From the cell containing the given text, extract its center point as [X, Y] coordinate. 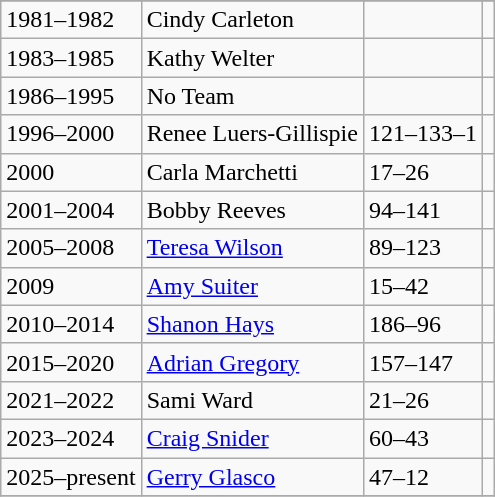
89–123 [422, 248]
47–12 [422, 477]
2023–2024 [71, 438]
1983–1985 [71, 58]
17–26 [422, 172]
Renee Luers-Gillispie [252, 134]
Teresa Wilson [252, 248]
2001–2004 [71, 210]
Bobby Reeves [252, 210]
2000 [71, 172]
94–141 [422, 210]
Craig Snider [252, 438]
1981–1982 [71, 20]
Amy Suiter [252, 286]
Adrian Gregory [252, 362]
Shanon Hays [252, 324]
Sami Ward [252, 400]
2025–present [71, 477]
Cindy Carleton [252, 20]
1996–2000 [71, 134]
2009 [71, 286]
Carla Marchetti [252, 172]
Kathy Welter [252, 58]
2015–2020 [71, 362]
21–26 [422, 400]
Gerry Glasco [252, 477]
60–43 [422, 438]
2005–2008 [71, 248]
No Team [252, 96]
2021–2022 [71, 400]
121–133–1 [422, 134]
1986–1995 [71, 96]
15–42 [422, 286]
157–147 [422, 362]
186–96 [422, 324]
2010–2014 [71, 324]
